Find where the given text appears and provide that cell's center as [X, Y] coordinate. 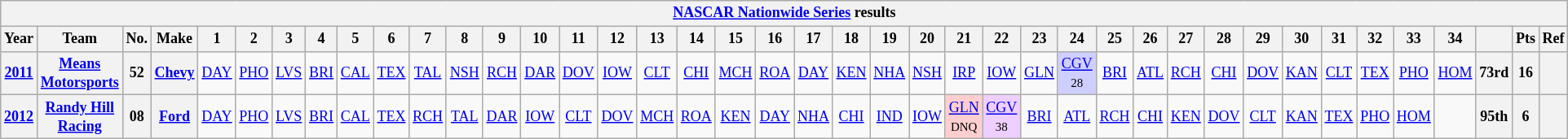
CGV28 [1076, 73]
18 [851, 39]
GLN [1040, 73]
12 [617, 39]
32 [1375, 39]
Randy Hill Racing [80, 117]
95th [1494, 117]
1 [217, 39]
31 [1339, 39]
11 [579, 39]
NASCAR Nationwide Series results [784, 13]
IND [890, 117]
5 [356, 39]
34 [1455, 39]
No. [137, 39]
7 [428, 39]
Team [80, 39]
CGV38 [1001, 117]
33 [1414, 39]
08 [137, 117]
52 [137, 73]
Year [20, 39]
10 [540, 39]
IRP [964, 73]
Chevy [174, 73]
24 [1076, 39]
22 [1001, 39]
17 [814, 39]
Ford [174, 117]
13 [657, 39]
2 [254, 39]
Pts [1526, 39]
28 [1224, 39]
8 [465, 39]
25 [1115, 39]
27 [1186, 39]
23 [1040, 39]
21 [964, 39]
20 [928, 39]
Make [174, 39]
26 [1151, 39]
73rd [1494, 73]
14 [696, 39]
GLNDNQ [964, 117]
Means Motorsports [80, 73]
4 [321, 39]
19 [890, 39]
30 [1301, 39]
2012 [20, 117]
15 [735, 39]
2011 [20, 73]
29 [1263, 39]
3 [289, 39]
Ref [1553, 39]
9 [502, 39]
